Provide the [x, y] coordinate of the cell's center where the given text is located.  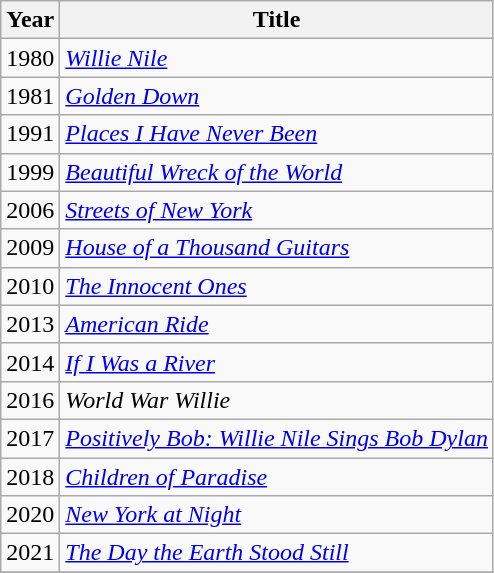
2021 [30, 553]
Willie Nile [277, 58]
Positively Bob: Willie Nile Sings Bob Dylan [277, 438]
1981 [30, 96]
1991 [30, 134]
World War Willie [277, 400]
House of a Thousand Guitars [277, 248]
2010 [30, 286]
Golden Down [277, 96]
2017 [30, 438]
Children of Paradise [277, 477]
2016 [30, 400]
2020 [30, 515]
2009 [30, 248]
American Ride [277, 324]
Places I Have Never Been [277, 134]
2013 [30, 324]
New York at Night [277, 515]
Streets of New York [277, 210]
2014 [30, 362]
Year [30, 20]
2018 [30, 477]
2006 [30, 210]
1999 [30, 172]
Title [277, 20]
1980 [30, 58]
The Innocent Ones [277, 286]
The Day the Earth Stood Still [277, 553]
Beautiful Wreck of the World [277, 172]
If I Was a River [277, 362]
